Locate the cell with the specified text and output its [x, y] center coordinate. 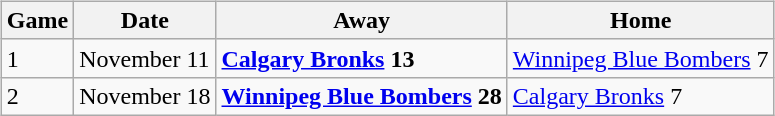
November 18 [145, 96]
1 [37, 58]
Winnipeg Blue Bombers 7 [640, 58]
2 [37, 96]
Away [362, 20]
Calgary Bronks 7 [640, 96]
Game [37, 20]
Calgary Bronks 13 [362, 58]
November 11 [145, 58]
Date [145, 20]
Winnipeg Blue Bombers 28 [362, 96]
Home [640, 20]
